Provide the (x, y) coordinate of the cell's center where the given text is located.  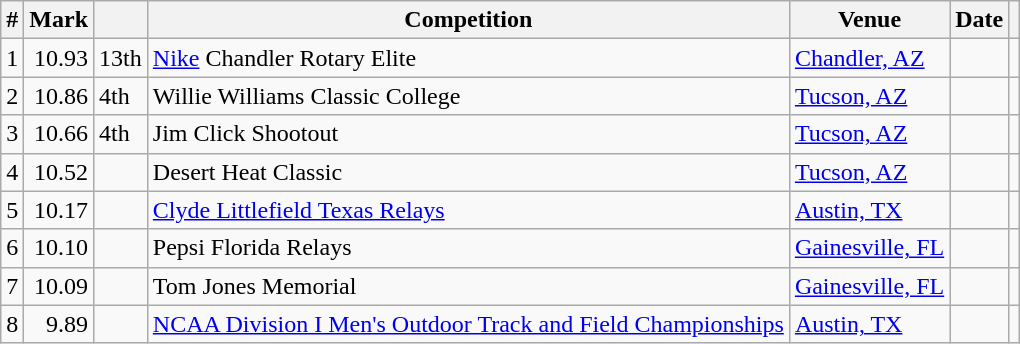
Tom Jones Memorial (468, 286)
13th (121, 58)
4 (12, 172)
9.89 (59, 324)
5 (12, 210)
Nike Chandler Rotary Elite (468, 58)
10.09 (59, 286)
7 (12, 286)
Date (980, 20)
Mark (59, 20)
Chandler, AZ (869, 58)
Competition (468, 20)
10.86 (59, 96)
Desert Heat Classic (468, 172)
# (12, 20)
10.66 (59, 134)
6 (12, 248)
Willie Williams Classic College (468, 96)
2 (12, 96)
Venue (869, 20)
NCAA Division I Men's Outdoor Track and Field Championships (468, 324)
Pepsi Florida Relays (468, 248)
10.17 (59, 210)
Jim Click Shootout (468, 134)
1 (12, 58)
10.10 (59, 248)
8 (12, 324)
Clyde Littlefield Texas Relays (468, 210)
10.93 (59, 58)
3 (12, 134)
10.52 (59, 172)
